Extract the [X, Y] coordinate from the center of the cell holding the provided text.  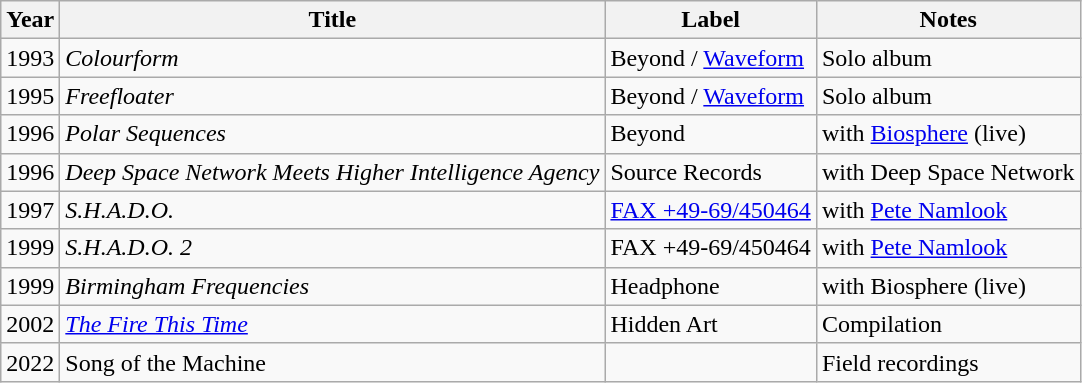
Field recordings [948, 362]
1995 [30, 96]
Headphone [711, 286]
Birmingham Frequencies [332, 286]
S.H.A.D.O. 2 [332, 248]
Song of the Machine [332, 362]
Label [711, 20]
Title [332, 20]
1993 [30, 58]
Hidden Art [711, 324]
with Deep Space Network [948, 172]
S.H.A.D.O. [332, 210]
1997 [30, 210]
Notes [948, 20]
Colourform [332, 58]
Deep Space Network Meets Higher Intelligence Agency [332, 172]
Beyond [711, 134]
Compilation [948, 324]
Year [30, 20]
The Fire This Time [332, 324]
2002 [30, 324]
Source Records [711, 172]
2022 [30, 362]
Freefloater [332, 96]
Polar Sequences [332, 134]
